For the text-containing cell, return its midpoint in [X, Y] coordinate format. 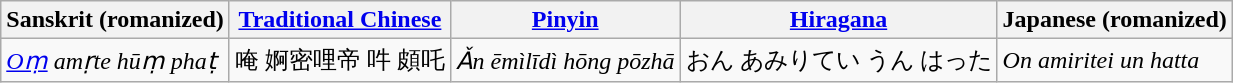
On amiritei un hatta [1114, 60]
Hiragana [838, 20]
唵 婀密哩帝 吽 頗吒 [340, 60]
おん あみりてい うん はった [838, 60]
Ǎn ēmìlīdì hōng pōzhā [565, 60]
Traditional Chinese [340, 20]
Sanskrit (romanized) [116, 20]
Japanese (romanized) [1114, 20]
Pinyin [565, 20]
Oṃ amṛte hūṃ phaṭ [116, 60]
